Determine the [x, y] coordinate at the center of the cell enclosing the given text.  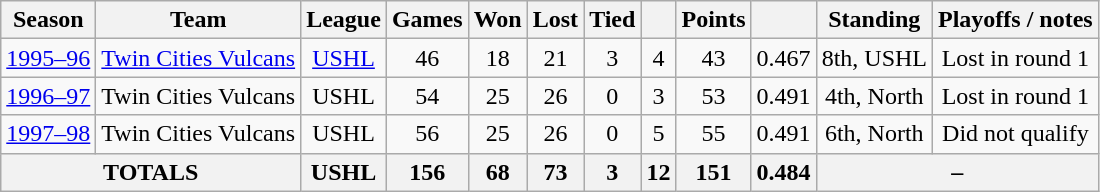
Points [714, 20]
Playoffs / notes [1016, 20]
Season [48, 20]
53 [714, 96]
– [957, 172]
46 [427, 58]
1995–96 [48, 58]
8th, USHL [874, 58]
Did not qualify [1016, 134]
Tied [612, 20]
TOTALS [151, 172]
54 [427, 96]
Won [498, 20]
0.467 [784, 58]
12 [658, 172]
151 [714, 172]
1997–98 [48, 134]
43 [714, 58]
1996–97 [48, 96]
5 [658, 134]
68 [498, 172]
League [344, 20]
Games [427, 20]
21 [555, 58]
4 [658, 58]
73 [555, 172]
Standing [874, 20]
4th, North [874, 96]
Lost [555, 20]
156 [427, 172]
6th, North [874, 134]
55 [714, 134]
Team [198, 20]
18 [498, 58]
56 [427, 134]
0.484 [784, 172]
